Search for the cell housing the specified text and yield its [x, y] center coordinate. 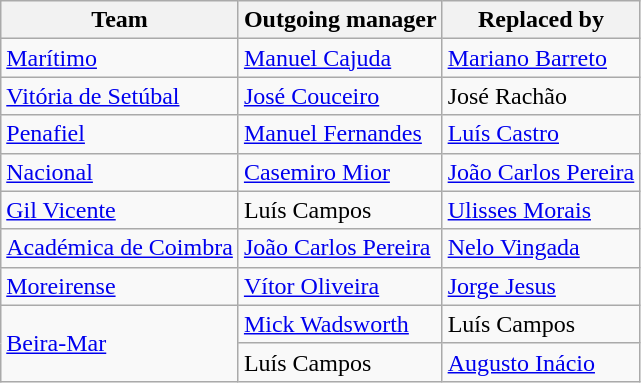
Manuel Fernandes [340, 134]
Gil Vicente [120, 210]
Luís Castro [541, 134]
Replaced by [541, 20]
Team [120, 20]
Beira-Mar [120, 343]
Augusto Inácio [541, 362]
Vítor Oliveira [340, 286]
Manuel Cajuda [340, 58]
Mariano Barreto [541, 58]
Moreirense [120, 286]
Jorge Jesus [541, 286]
Nacional [120, 172]
Ulisses Morais [541, 210]
José Rachão [541, 96]
Marítimo [120, 58]
Penafiel [120, 134]
Nelo Vingada [541, 248]
Casemiro Mior [340, 172]
Mick Wadsworth [340, 324]
Académica de Coimbra [120, 248]
Vitória de Setúbal [120, 96]
Outgoing manager [340, 20]
José Couceiro [340, 96]
